Capture the cell that displays the provided text and extract its [X, Y] central coordinate. 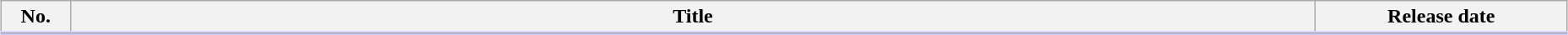
Release date [1441, 17]
No. [35, 17]
Title [693, 17]
